Extract the [x, y] coordinate from the center of the cell holding the provided text.  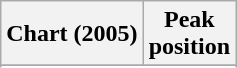
Peakposition [189, 34]
Chart (2005) [72, 34]
